From the cell containing the given text, extract its center point as [x, y] coordinate. 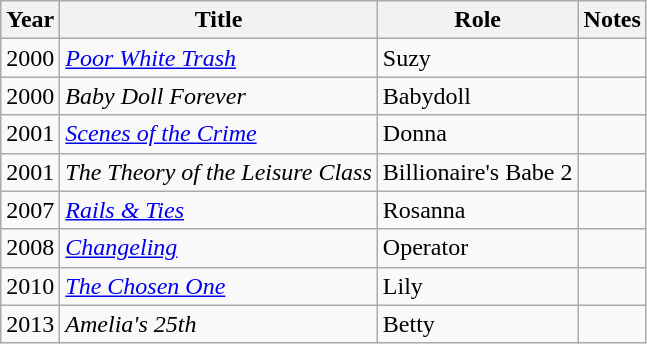
Donna [478, 134]
Betty [478, 324]
Rosanna [478, 210]
Notes [612, 20]
Title [219, 20]
Poor White Trash [219, 58]
The Chosen One [219, 286]
Rails & Ties [219, 210]
Lily [478, 286]
2007 [30, 210]
Amelia's 25th [219, 324]
2013 [30, 324]
2008 [30, 248]
Billionaire's Babe 2 [478, 172]
Changeling [219, 248]
2010 [30, 286]
Role [478, 20]
Operator [478, 248]
The Theory of the Leisure Class [219, 172]
Scenes of the Crime [219, 134]
Suzy [478, 58]
Baby Doll Forever [219, 96]
Babydoll [478, 96]
Year [30, 20]
